Scan for the cell matching the given text and deliver its (x, y) coordinate at center. 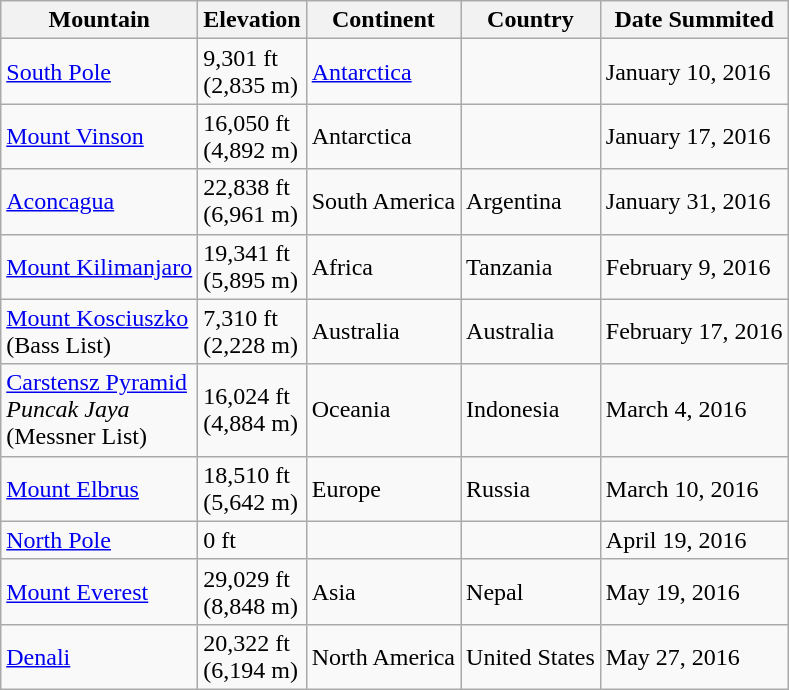
March 10, 2016 (694, 488)
Carstensz PyramidPuncak Jaya(Messner List) (100, 410)
Elevation (252, 20)
Indonesia (531, 410)
Tanzania (531, 266)
Russia (531, 488)
Date Summited (694, 20)
Mountain (100, 20)
January 10, 2016 (694, 72)
January 31, 2016 (694, 202)
South America (383, 202)
18,510 ft(5,642 m) (252, 488)
9,301 ft(2,835 m) (252, 72)
22,838 ft(6,961 m) (252, 202)
April 19, 2016 (694, 540)
May 19, 2016 (694, 592)
Argentina (531, 202)
Denali (100, 656)
16,024 ft(4,884 m) (252, 410)
Mount Elbrus (100, 488)
Mount Kilimanjaro (100, 266)
16,050 ft(4,892 m) (252, 136)
Continent (383, 20)
Mount Vinson (100, 136)
Aconcagua (100, 202)
Asia (383, 592)
Mount Kosciuszko(Bass List) (100, 332)
United States (531, 656)
North America (383, 656)
May 27, 2016 (694, 656)
Oceania (383, 410)
0 ft (252, 540)
South Pole (100, 72)
January 17, 2016 (694, 136)
Nepal (531, 592)
19,341 ft(5,895 m) (252, 266)
Africa (383, 266)
February 17, 2016 (694, 332)
Mount Everest (100, 592)
Europe (383, 488)
7,310 ft(2,228 m) (252, 332)
20,322 ft(6,194 m) (252, 656)
February 9, 2016 (694, 266)
March 4, 2016 (694, 410)
29,029 ft(8,848 m) (252, 592)
Country (531, 20)
North Pole (100, 540)
